Scan for the cell matching the given text and deliver its [x, y] coordinate at center. 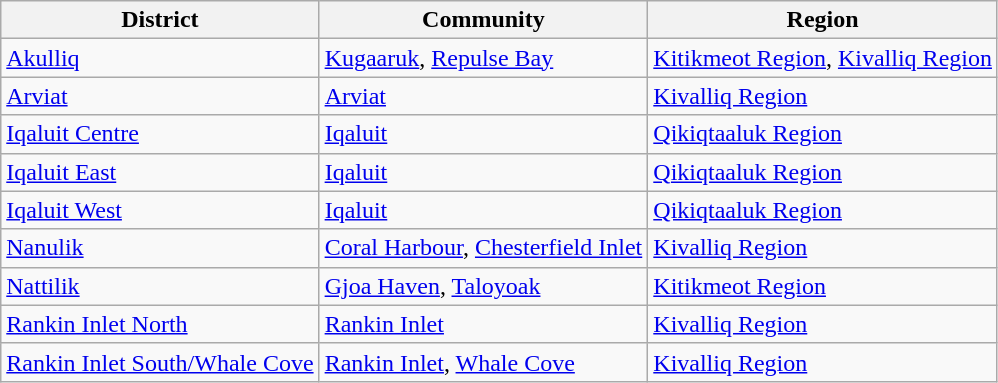
Nattilik [160, 286]
Gjoa Haven, Taloyoak [484, 286]
Kitikmeot Region [823, 286]
Rankin Inlet North [160, 324]
Kugaaruk, Repulse Bay [484, 58]
Rankin Inlet [484, 324]
Nanulik [160, 248]
Region [823, 20]
Akulliq [160, 58]
Kitikmeot Region, Kivalliq Region [823, 58]
Coral Harbour, Chesterfield Inlet [484, 248]
District [160, 20]
Rankin Inlet South/Whale Cove [160, 362]
Rankin Inlet, Whale Cove [484, 362]
Iqaluit Centre [160, 134]
Iqaluit East [160, 172]
Iqaluit West [160, 210]
Community [484, 20]
